Provide the [x, y] coordinate of the cell's center where the given text is located.  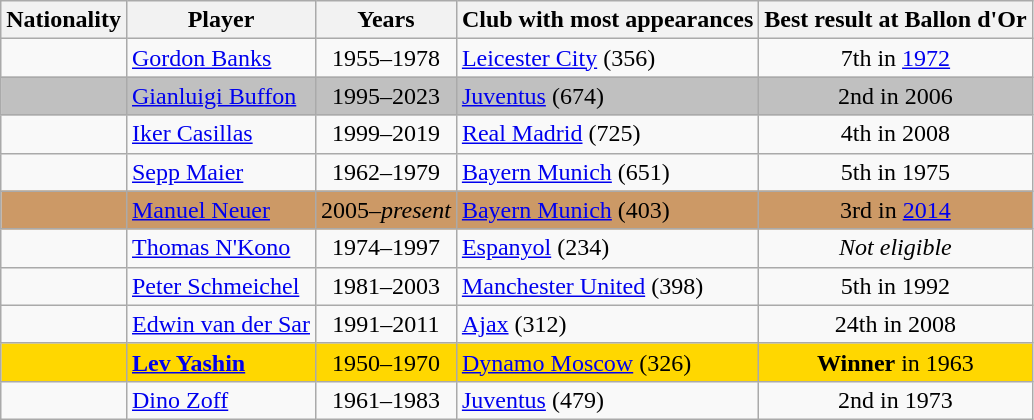
2nd in 1973 [896, 400]
5th in 1975 [896, 172]
1950–1970 [386, 362]
5th in 1992 [896, 286]
1999–2019 [386, 134]
2nd in 2006 [896, 96]
1981–2003 [386, 286]
Player [220, 20]
1961–1983 [386, 400]
1995–2023 [386, 96]
Edwin van der Sar [220, 324]
Espanyol (234) [607, 248]
1974–1997 [386, 248]
Dynamo Moscow (326) [607, 362]
Real Madrid (725) [607, 134]
Bayern Munich (403) [607, 210]
Gordon Banks [220, 58]
Ajax (312) [607, 324]
Years [386, 20]
Manchester United (398) [607, 286]
Juventus (674) [607, 96]
Winner in 1963 [896, 362]
Club with most appearances [607, 20]
1991–2011 [386, 324]
Juventus (479) [607, 400]
Leicester City (356) [607, 58]
4th in 2008 [896, 134]
Gianluigi Buffon [220, 96]
Thomas N'Kono [220, 248]
Nationality [64, 20]
Bayern Munich (651) [607, 172]
Peter Schmeichel [220, 286]
Sepp Maier [220, 172]
3rd in 2014 [896, 210]
Lev Yashin [220, 362]
24th in 2008 [896, 324]
7th in 1972 [896, 58]
Best result at Ballon d'Or [896, 20]
Dino Zoff [220, 400]
1955–1978 [386, 58]
Manuel Neuer [220, 210]
1962–1979 [386, 172]
Iker Casillas [220, 134]
2005–present [386, 210]
Not eligible [896, 248]
